Detect which cell encompasses the target text, then output its (X, Y) center coordinate. 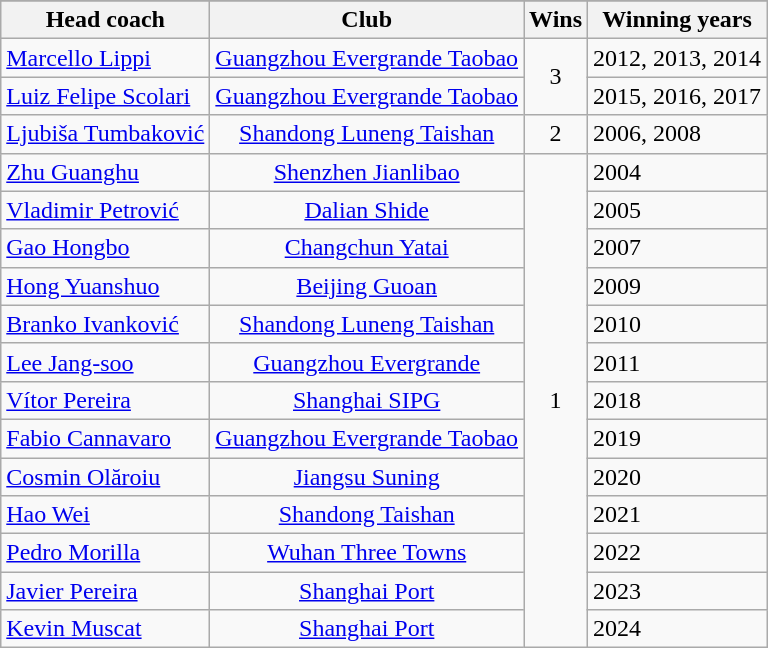
Hao Wei (106, 515)
2022 (678, 553)
Wuhan Three Towns (367, 553)
2004 (678, 172)
2024 (678, 629)
Winning years (678, 20)
2015, 2016, 2017 (678, 96)
2006, 2008 (678, 134)
Pedro Morilla (106, 553)
2020 (678, 477)
Zhu Guanghu (106, 172)
Ljubiša Tumbaković (106, 134)
Vladimir Petrović (106, 210)
2009 (678, 286)
Beijing Guoan (367, 286)
2011 (678, 362)
2012, 2013, 2014 (678, 58)
Shenzhen Jianlibao (367, 172)
2010 (678, 324)
Club (367, 20)
Changchun Yatai (367, 248)
2 (556, 134)
Cosmin Olăroiu (106, 477)
2018 (678, 400)
Fabio Cannavaro (106, 438)
Luiz Felipe Scolari (106, 96)
Gao Hongbo (106, 248)
2007 (678, 248)
Wins (556, 20)
Hong Yuanshuo (106, 286)
2019 (678, 438)
Marcello Lippi (106, 58)
Lee Jang-soo (106, 362)
2023 (678, 591)
2005 (678, 210)
Branko Ivanković (106, 324)
Vítor Pereira (106, 400)
2021 (678, 515)
Dalian Shide (367, 210)
Jiangsu Suning (367, 477)
Shandong Taishan (367, 515)
Head coach (106, 20)
Guangzhou Evergrande (367, 362)
Kevin Muscat (106, 629)
3 (556, 77)
1 (556, 400)
Javier Pereira (106, 591)
Shanghai SIPG (367, 400)
